Extract the [x, y] coordinate from the center of the cell holding the provided text.  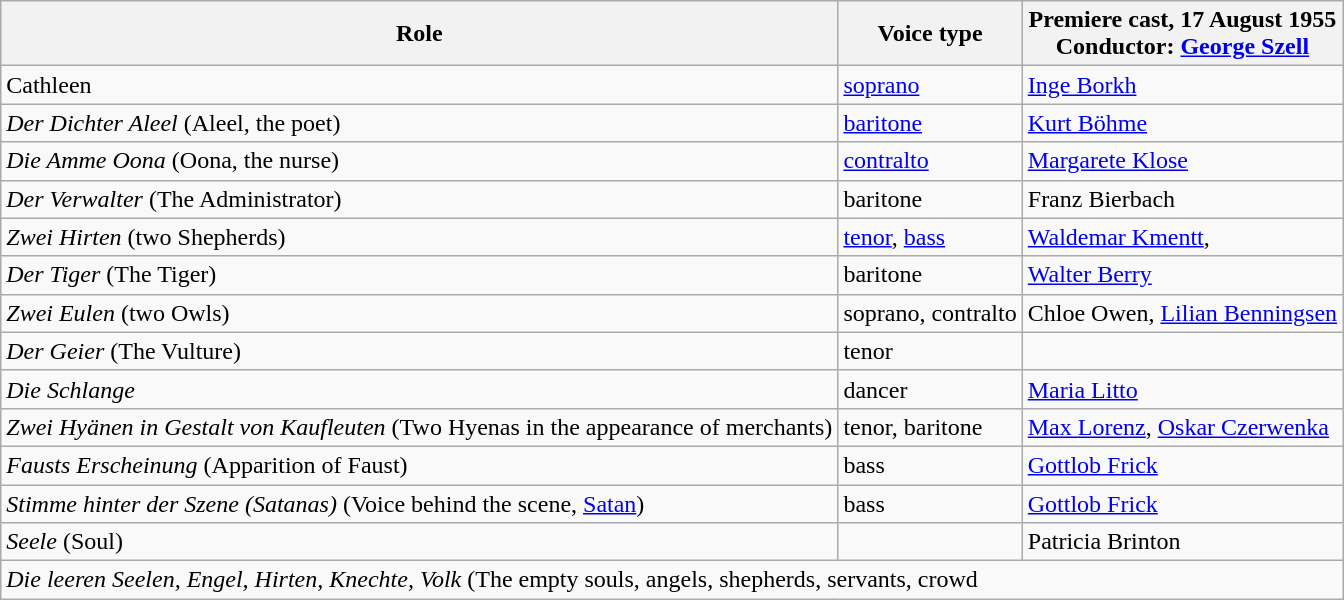
Der Verwalter (The Administrator) [420, 199]
Die Amme Oona (Oona, the nurse) [420, 161]
Franz Bierbach [1182, 199]
Der Geier (The Vulture) [420, 351]
Die Schlange [420, 389]
tenor, bass [930, 237]
tenor [930, 351]
contralto [930, 161]
Seele (Soul) [420, 542]
Zwei Hirten (two Shepherds) [420, 237]
Der Tiger (The Tiger) [420, 275]
Zwei Eulen (two Owls) [420, 313]
Fausts Erscheinung (Apparition of Faust) [420, 465]
Patricia Brinton [1182, 542]
Der Dichter Aleel (Aleel, the poet) [420, 123]
Die leeren Seelen, Engel, Hirten, Knechte, Volk (The empty souls, angels, shepherds, servants, crowd [672, 580]
Inge Borkh [1182, 85]
Stimme hinter der Szene (Satanas) (Voice behind the scene, Satan) [420, 503]
Max Lorenz, Oskar Czerwenka [1182, 427]
Waldemar Kmentt, [1182, 237]
Walter Berry [1182, 275]
Chloe Owen, Lilian Benningsen [1182, 313]
dancer [930, 389]
Zwei Hyänen in Gestalt von Kaufleuten (Two Hyenas in the appearance of merchants) [420, 427]
Kurt Böhme [1182, 123]
tenor, baritone [930, 427]
Cathleen [420, 85]
soprano, contralto [930, 313]
Premiere cast, 17 August 1955Conductor: George Szell [1182, 34]
Voice type [930, 34]
Role [420, 34]
Margarete Klose [1182, 161]
soprano [930, 85]
Maria Litto [1182, 389]
